For the text-containing cell, return its midpoint in [X, Y] coordinate format. 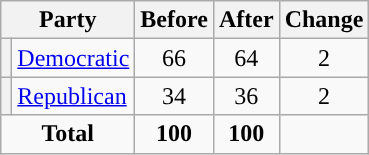
Before [174, 20]
Republican [74, 96]
After [246, 20]
34 [174, 96]
64 [246, 58]
36 [246, 96]
66 [174, 58]
Party [68, 20]
Change [324, 20]
Democratic [74, 58]
Total [68, 134]
